Capture the cell that displays the provided text and extract its [X, Y] central coordinate. 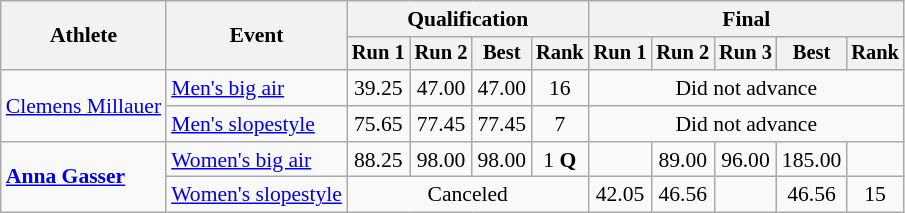
89.00 [682, 160]
Final [746, 19]
15 [875, 195]
185.00 [812, 160]
88.25 [378, 160]
7 [560, 124]
1 Q [560, 160]
Women's slopestyle [256, 195]
16 [560, 88]
Clemens Millauer [84, 106]
39.25 [378, 88]
96.00 [746, 160]
42.05 [620, 195]
Canceled [468, 195]
Anna Gasser [84, 178]
Women's big air [256, 160]
Men's big air [256, 88]
75.65 [378, 124]
Qualification [468, 19]
Men's slopestyle [256, 124]
Run 3 [746, 54]
Athlete [84, 36]
Event [256, 36]
